From the cell containing the given text, extract its center point as [X, Y] coordinate. 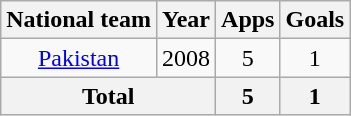
Apps [248, 20]
Goals [315, 20]
Pakistan [79, 58]
National team [79, 20]
Total [108, 96]
2008 [186, 58]
Year [186, 20]
